For the text-containing cell, return its midpoint in [x, y] coordinate format. 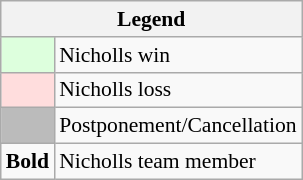
Bold [28, 162]
Nicholls team member [178, 162]
Nicholls win [178, 55]
Legend [152, 19]
Nicholls loss [178, 90]
Postponement/Cancellation [178, 126]
